Provide the (x, y) coordinate of the cell's center where the given text is located.  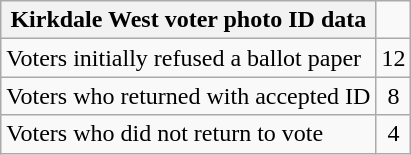
12 (394, 58)
Kirkdale West voter photo ID data (188, 20)
Voters who did not return to vote (188, 134)
Voters who returned with accepted ID (188, 96)
Voters initially refused a ballot paper (188, 58)
4 (394, 134)
8 (394, 96)
